Return the (x, y) coordinate for the center point of the cell that contains the specified text.  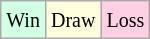
Draw (72, 20)
Loss (126, 20)
Win (24, 20)
